From the cell containing the given text, extract its center point as (X, Y) coordinate. 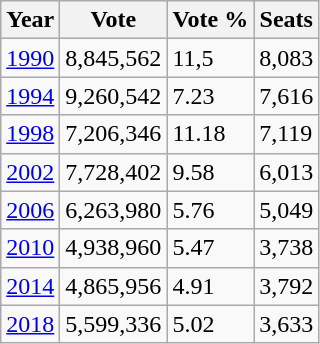
2006 (30, 210)
6,013 (286, 172)
Seats (286, 20)
1998 (30, 134)
Vote (114, 20)
3,738 (286, 248)
5,049 (286, 210)
Vote % (210, 20)
7,616 (286, 96)
6,263,980 (114, 210)
3,792 (286, 286)
2010 (30, 248)
5.02 (210, 324)
2014 (30, 286)
4.91 (210, 286)
2018 (30, 324)
9,260,542 (114, 96)
7.23 (210, 96)
7,206,346 (114, 134)
Year (30, 20)
2002 (30, 172)
7,728,402 (114, 172)
8,845,562 (114, 58)
5.76 (210, 210)
11.18 (210, 134)
8,083 (286, 58)
11,5 (210, 58)
7,119 (286, 134)
1994 (30, 96)
9.58 (210, 172)
5.47 (210, 248)
4,938,960 (114, 248)
3,633 (286, 324)
1990 (30, 58)
4,865,956 (114, 286)
5,599,336 (114, 324)
